Determine the [X, Y] coordinate at the center of the cell enclosing the given text.  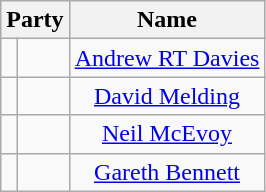
Name [167, 20]
Gareth Bennett [167, 172]
Party [35, 20]
Neil McEvoy [167, 134]
Andrew RT Davies [167, 58]
David Melding [167, 96]
